Search for the cell housing the specified text and yield its [x, y] center coordinate. 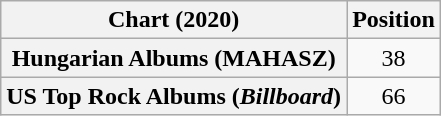
66 [394, 96]
Chart (2020) [174, 20]
US Top Rock Albums (Billboard) [174, 96]
Position [394, 20]
Hungarian Albums (MAHASZ) [174, 58]
38 [394, 58]
